Locate the cell with the specified text and output its (X, Y) center coordinate. 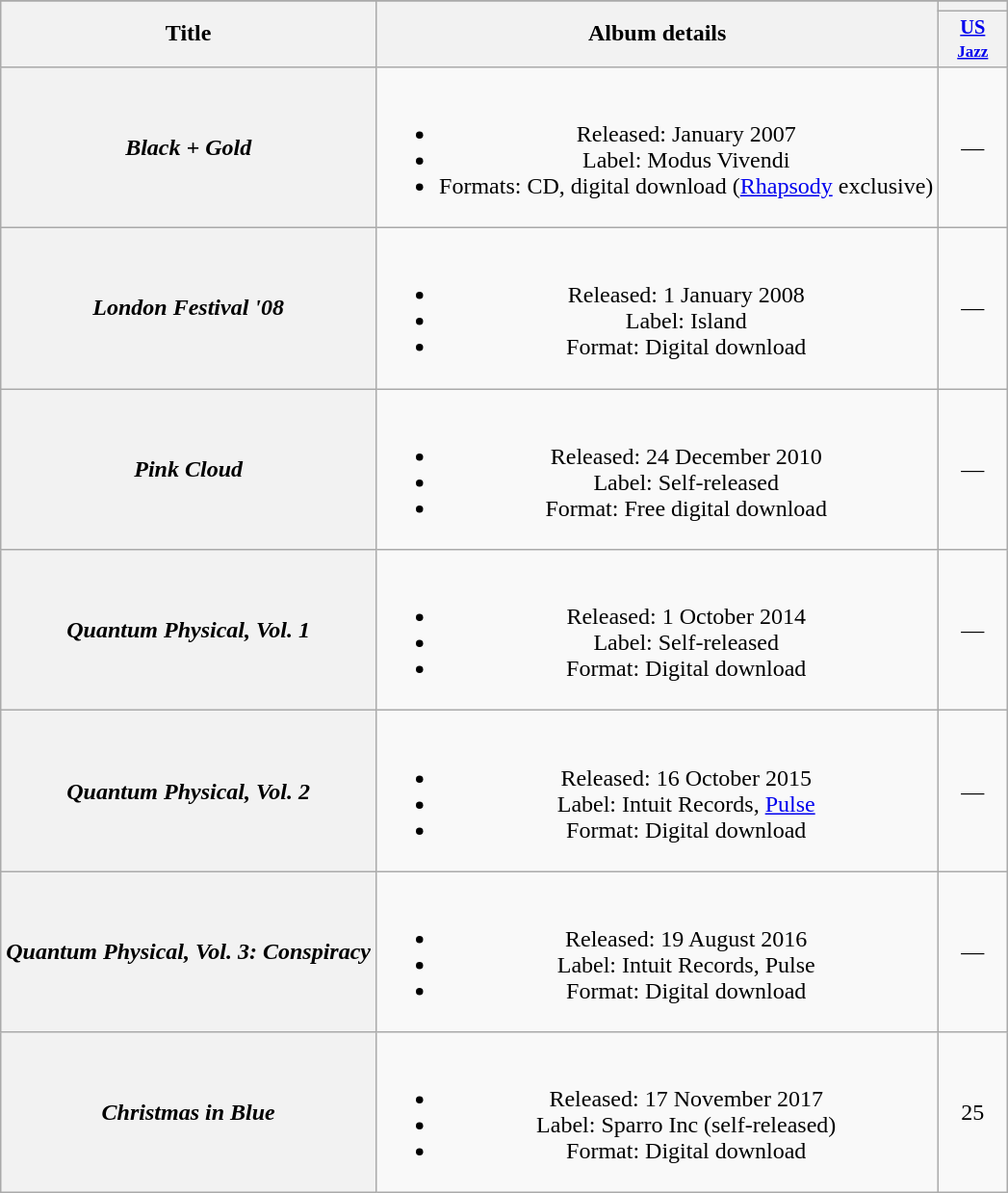
Title (189, 35)
USJazz (972, 39)
Album details (658, 35)
Released: 19 August 2016Label: Intuit Records, PulseFormat: Digital download (658, 951)
Released: 17 November 2017Label: Sparro Inc (self-released)Format: Digital download (658, 1113)
Pink Cloud (189, 470)
Released: January 2007Label: Modus VivendiFormats: CD, digital download (Rhapsody exclusive) (658, 146)
Christmas in Blue (189, 1113)
25 (972, 1113)
Released: 24 December 2010Label: Self-releasedFormat: Free digital download (658, 470)
Quantum Physical, Vol. 1 (189, 630)
Released: 1 January 2008Label: IslandFormat: Digital download (658, 308)
Black + Gold (189, 146)
Quantum Physical, Vol. 3: Conspiracy (189, 951)
Released: 1 October 2014Label: Self-releasedFormat: Digital download (658, 630)
Quantum Physical, Vol. 2 (189, 791)
London Festival '08 (189, 308)
Released: 16 October 2015Label: Intuit Records, PulseFormat: Digital download (658, 791)
